Find where the given text appears and provide that cell's center as [x, y] coordinate. 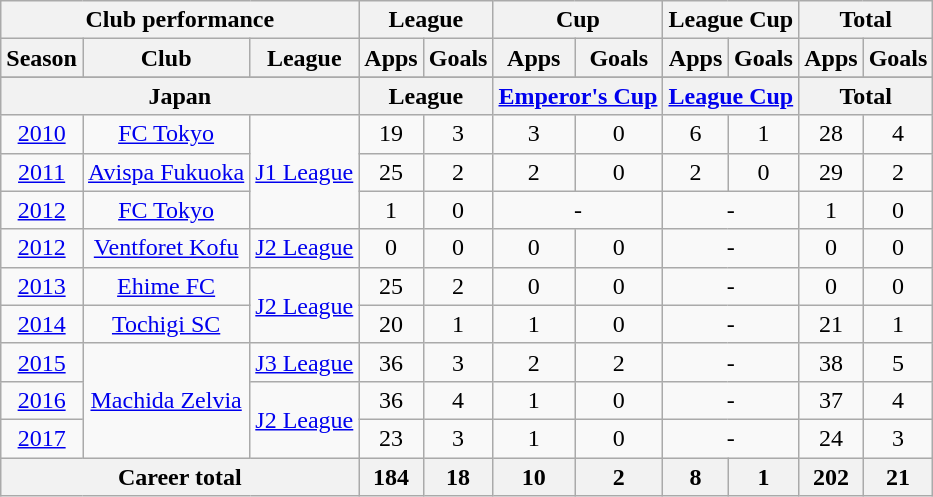
J3 League [304, 362]
20 [391, 324]
Emperor's Cup [578, 96]
2016 [42, 400]
2013 [42, 286]
202 [831, 477]
Cup [578, 20]
2017 [42, 438]
10 [534, 477]
Machida Zelvia [166, 400]
23 [391, 438]
29 [831, 172]
19 [391, 134]
18 [458, 477]
J1 League [304, 172]
5 [898, 362]
6 [696, 134]
2010 [42, 134]
Club performance [180, 20]
2014 [42, 324]
28 [831, 134]
24 [831, 438]
37 [831, 400]
Career total [180, 477]
Tochigi SC [166, 324]
184 [391, 477]
Japan [180, 96]
Season [42, 58]
2015 [42, 362]
2011 [42, 172]
8 [696, 477]
Avispa Fukuoka [166, 172]
38 [831, 362]
Ehime FC [166, 286]
Club [166, 58]
Ventforet Kofu [166, 248]
